Output the [x, y] coordinate of the center of the cell containing the given text.  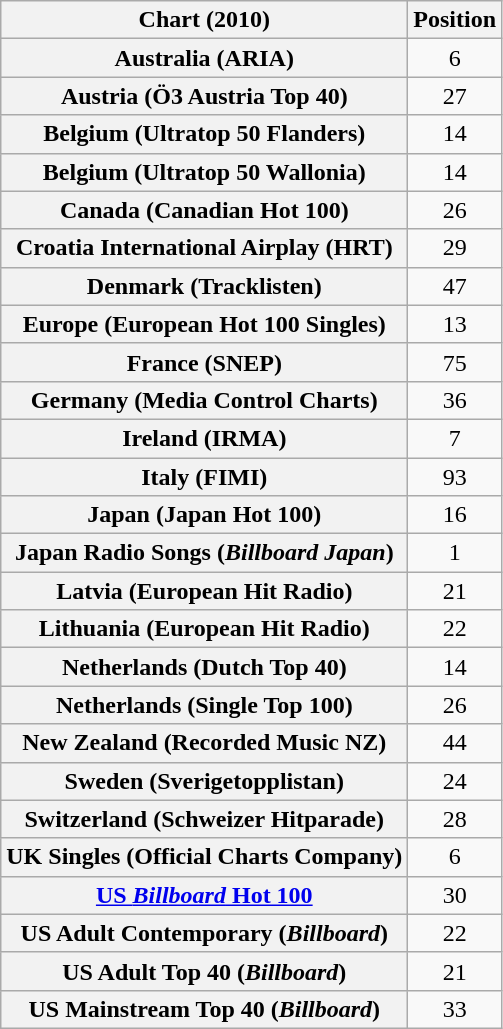
7 [455, 438]
Austria (Ö3 Austria Top 40) [204, 96]
Japan (Japan Hot 100) [204, 515]
Australia (ARIA) [204, 58]
Sweden (Sverigetopplistan) [204, 781]
Canada (Canadian Hot 100) [204, 210]
Denmark (Tracklisten) [204, 286]
27 [455, 96]
US Mainstream Top 40 (Billboard) [204, 1009]
US Billboard Hot 100 [204, 895]
47 [455, 286]
1 [455, 553]
36 [455, 400]
UK Singles (Official Charts Company) [204, 857]
Position [455, 20]
33 [455, 1009]
93 [455, 477]
US Adult Contemporary (Billboard) [204, 933]
Belgium (Ultratop 50 Wallonia) [204, 172]
24 [455, 781]
Latvia (European Hit Radio) [204, 591]
16 [455, 515]
Germany (Media Control Charts) [204, 400]
New Zealand (Recorded Music NZ) [204, 743]
Lithuania (European Hit Radio) [204, 629]
Belgium (Ultratop 50 Flanders) [204, 134]
Japan Radio Songs (Billboard Japan) [204, 553]
France (SNEP) [204, 362]
Chart (2010) [204, 20]
Switzerland (Schweizer Hitparade) [204, 819]
Europe (European Hot 100 Singles) [204, 324]
Netherlands (Single Top 100) [204, 705]
44 [455, 743]
Ireland (IRMA) [204, 438]
75 [455, 362]
Croatia International Airplay (HRT) [204, 248]
29 [455, 248]
US Adult Top 40 (Billboard) [204, 971]
30 [455, 895]
13 [455, 324]
Italy (FIMI) [204, 477]
28 [455, 819]
Netherlands (Dutch Top 40) [204, 667]
